Pinpoint the cell where the given text exists, returning its [x, y] midpoint coordinate. 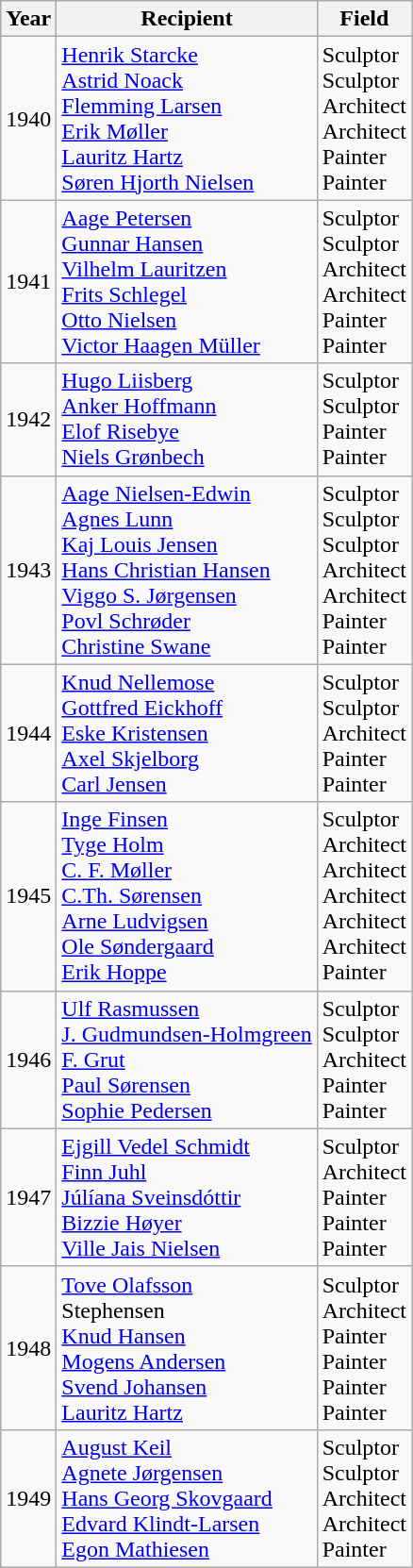
Knud NellemoseGottfred EickhoffEske KristensenAxel Skjelborg Carl Jensen [187, 733]
1948 [28, 1347]
1942 [28, 419]
SculptorArchitectPainterPainterPainterPainter [364, 1347]
1940 [28, 119]
1944 [28, 733]
SculptorArchitectArchitectArchitectArchitectArchitectPainter [364, 896]
SculptorSculptorPainterPainter [364, 419]
SculptorSculptorArchitectArchitectPainter [364, 1498]
August Keil Agnete JørgensenHans Georg SkovgaardEdvard Klindt-Larsen Egon Mathiesen [187, 1498]
Ulf RasmussenJ. Gudmundsen-HolmgreenF. GrutPaul Sørensen Sophie Pedersen [187, 1059]
SculptorArchitectPainterPainterPainter [364, 1197]
1941 [28, 281]
Henrik StarckeAstrid NoackFlemming LarsenErik Møller Lauritz Hartz Søren Hjorth Nielsen [187, 119]
1945 [28, 896]
1943 [28, 570]
1947 [28, 1197]
Ejgill Vedel SchmidtFinn JuhlJúlíana SveinsdóttirBizzie Høyer Ville Jais Nielsen [187, 1197]
Inge FinsenTyge HolmC. F. MøllerC.Th. Sørensen Arne Ludvigsen Ole Søndergaard Erik Hoppe [187, 896]
1949 [28, 1498]
Recipient [187, 19]
Field [364, 19]
Year [28, 19]
Tove Olafsson StephensenKnud HansenMogens Andersen Svend Johansen Lauritz Hartz [187, 1347]
1946 [28, 1059]
Hugo LiisbergAnker HoffmannElof RisebyeNiels Grønbech [187, 419]
SculptorSculptorSculptorArchitectArchitectPainterPainter [364, 570]
Aage PetersenGunnar HansenVilhelm LauritzenFrits Schlegel Otto Nielsen Victor Haagen Müller [187, 281]
Aage Nielsen-EdwinAgnes LunnKaj Louis JensenHans Christian Hansen Viggo S. Jørgensen Povl Schrøder Christine Swane [187, 570]
